Search for the cell housing the specified text and yield its [x, y] center coordinate. 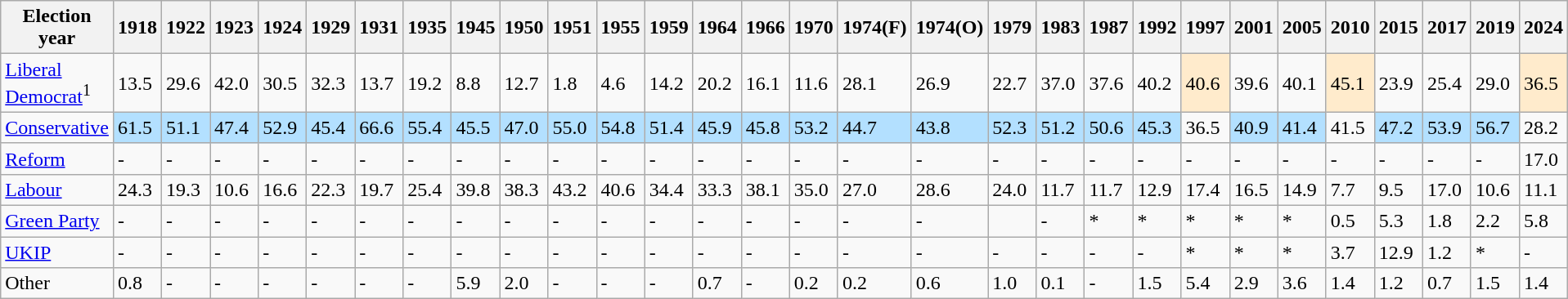
13.5 [137, 83]
16.6 [283, 190]
45.9 [717, 127]
19.2 [427, 83]
39.8 [476, 190]
5.3 [1399, 221]
1945 [476, 28]
66.6 [380, 127]
23.9 [1399, 83]
1983 [1060, 28]
2.2 [1495, 221]
11.1 [1544, 190]
7.7 [1350, 190]
1959 [669, 28]
30.5 [283, 83]
26.9 [950, 83]
35.0 [813, 190]
44.7 [874, 127]
22.3 [330, 190]
1924 [283, 28]
1931 [380, 28]
41.4 [1302, 127]
51.4 [669, 127]
40.2 [1157, 83]
1979 [1013, 28]
33.3 [717, 190]
1950 [523, 28]
17.4 [1206, 190]
43.2 [573, 190]
16.1 [766, 83]
56.7 [1495, 127]
47.2 [1399, 127]
2017 [1446, 28]
45.3 [1157, 127]
1929 [330, 28]
29.6 [186, 83]
9.5 [1399, 190]
0.5 [1350, 221]
1966 [766, 28]
1.0 [1013, 283]
8.8 [476, 83]
3.6 [1302, 283]
Labour [57, 190]
19.3 [186, 190]
19.7 [380, 190]
54.8 [620, 127]
Conservative [57, 127]
45.5 [476, 127]
40.1 [1302, 83]
1970 [813, 28]
1923 [234, 28]
5.9 [476, 283]
39.6 [1253, 83]
20.2 [717, 83]
2001 [1253, 28]
0.8 [137, 283]
22.7 [1013, 83]
4.6 [620, 83]
55.0 [573, 127]
12.7 [523, 83]
1955 [620, 28]
1974(F) [874, 28]
28.2 [1544, 127]
2024 [1544, 28]
2.9 [1253, 283]
45.4 [330, 127]
24.3 [137, 190]
1935 [427, 28]
Reform [57, 158]
53.2 [813, 127]
1992 [1157, 28]
34.4 [669, 190]
41.5 [1350, 127]
32.3 [330, 83]
51.2 [1060, 127]
28.6 [950, 190]
3.7 [1350, 252]
47.0 [523, 127]
1918 [137, 28]
28.1 [874, 83]
52.9 [283, 127]
42.0 [234, 83]
45.8 [766, 127]
13.7 [380, 83]
1987 [1109, 28]
Election year [57, 28]
1974(O) [950, 28]
38.1 [766, 190]
1922 [186, 28]
47.4 [234, 127]
45.1 [1350, 83]
29.0 [1495, 83]
51.1 [186, 127]
0.1 [1060, 283]
43.8 [950, 127]
5.4 [1206, 283]
11.6 [813, 83]
Other [57, 283]
2010 [1350, 28]
14.2 [669, 83]
1997 [1206, 28]
2005 [1302, 28]
55.4 [427, 127]
50.6 [1109, 127]
37.6 [1109, 83]
38.3 [523, 190]
27.0 [874, 190]
14.9 [1302, 190]
40.9 [1253, 127]
52.3 [1013, 127]
Green Party [57, 221]
UKIP [57, 252]
Liberal Democrat1 [57, 83]
53.9 [1446, 127]
16.5 [1253, 190]
5.8 [1544, 221]
24.0 [1013, 190]
2015 [1399, 28]
1951 [573, 28]
2.0 [523, 283]
61.5 [137, 127]
2019 [1495, 28]
1964 [717, 28]
37.0 [1060, 83]
0.6 [950, 283]
